Provide the (X, Y) coordinate of the cell's center where the given text is located.  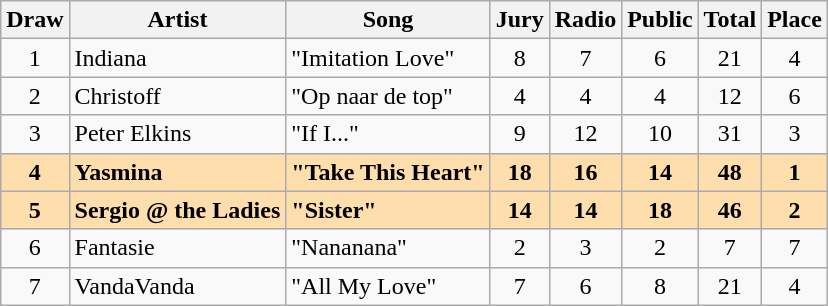
Indiana (178, 58)
"Take This Heart" (388, 172)
Christoff (178, 96)
Place (795, 20)
Song (388, 20)
16 (585, 172)
Public (660, 20)
Fantasie (178, 248)
Artist (178, 20)
Sergio @ the Ladies (178, 210)
"Sister" (388, 210)
Total (730, 20)
Yasmina (178, 172)
48 (730, 172)
31 (730, 134)
Draw (35, 20)
"Nananana" (388, 248)
Jury (520, 20)
"Op naar de top" (388, 96)
"All My Love" (388, 286)
Radio (585, 20)
46 (730, 210)
"If I..." (388, 134)
9 (520, 134)
Peter Elkins (178, 134)
"Imitation Love" (388, 58)
VandaVanda (178, 286)
5 (35, 210)
10 (660, 134)
